Output the [X, Y] coordinate of the center of the cell containing the given text.  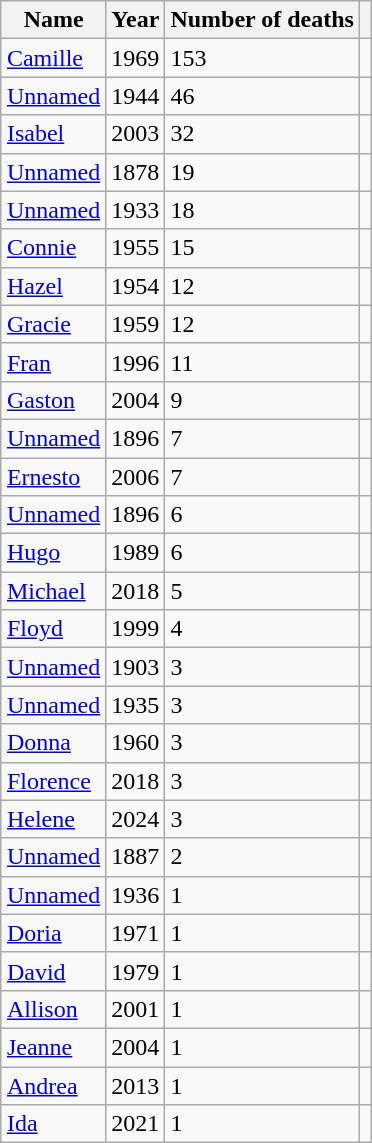
Allison [53, 1009]
32 [262, 134]
Gracie [53, 324]
Andrea [53, 1085]
Doria [53, 933]
1878 [136, 172]
11 [262, 362]
4 [262, 629]
Florence [53, 781]
2001 [136, 1009]
18 [262, 210]
2 [262, 857]
David [53, 971]
1887 [136, 857]
46 [262, 96]
1989 [136, 553]
1954 [136, 286]
1936 [136, 895]
1935 [136, 705]
Floyd [53, 629]
Ernesto [53, 477]
2013 [136, 1085]
Michael [53, 591]
1999 [136, 629]
2024 [136, 819]
Isabel [53, 134]
1960 [136, 743]
Jeanne [53, 1047]
Year [136, 20]
2021 [136, 1124]
Hazel [53, 286]
1971 [136, 933]
Donna [53, 743]
Name [53, 20]
Helene [53, 819]
Fran [53, 362]
1903 [136, 667]
1955 [136, 248]
19 [262, 172]
Connie [53, 248]
Camille [53, 58]
1959 [136, 324]
1979 [136, 971]
2003 [136, 134]
9 [262, 400]
1969 [136, 58]
1996 [136, 362]
1933 [136, 210]
15 [262, 248]
153 [262, 58]
5 [262, 591]
Ida [53, 1124]
2006 [136, 477]
Hugo [53, 553]
1944 [136, 96]
Number of deaths [262, 20]
Gaston [53, 400]
